Return the (X, Y) coordinate for the center point of the cell that contains the specified text.  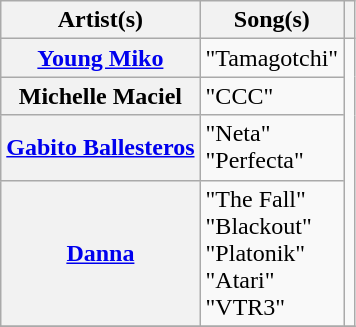
"CCC" (272, 96)
Gabito Ballesteros (100, 148)
Song(s) (272, 20)
Young Miko (100, 58)
"The Fall""Blackout""Platonik""Atari""VTR3" (272, 253)
Michelle Maciel (100, 96)
Danna (100, 253)
"Tamagotchi" (272, 58)
Artist(s) (100, 20)
"Neta""Perfecta" (272, 148)
